Extract the [x, y] coordinate from the center of the cell holding the provided text.  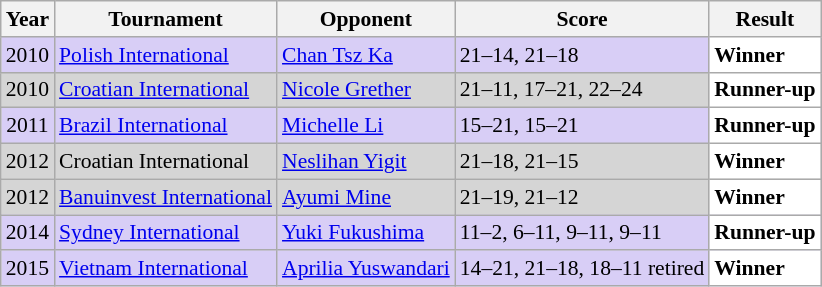
Chan Tsz Ka [366, 55]
2011 [28, 126]
Aprilia Yuswandari [366, 269]
Michelle Li [366, 126]
Sydney International [166, 233]
21–18, 21–15 [582, 162]
2014 [28, 233]
Tournament [166, 19]
21–11, 17–21, 22–24 [582, 90]
Opponent [366, 19]
Result [764, 19]
11–2, 6–11, 9–11, 9–11 [582, 233]
21–19, 21–12 [582, 197]
Yuki Fukushima [366, 233]
2015 [28, 269]
Banuinvest International [166, 197]
Brazil International [166, 126]
Neslihan Yigit [366, 162]
21–14, 21–18 [582, 55]
Ayumi Mine [366, 197]
Vietnam International [166, 269]
Nicole Grether [366, 90]
Polish International [166, 55]
15–21, 15–21 [582, 126]
Year [28, 19]
Score [582, 19]
14–21, 21–18, 18–11 retired [582, 269]
